Find where the given text appears and provide that cell's center as [X, Y] coordinate. 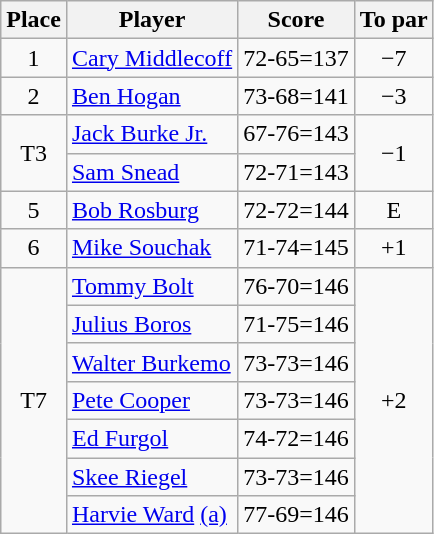
Cary Middlecoff [152, 58]
Score [296, 20]
−7 [394, 58]
Mike Souchak [152, 248]
−3 [394, 96]
5 [34, 210]
73-68=141 [296, 96]
E [394, 210]
To par [394, 20]
72-65=137 [296, 58]
Ben Hogan [152, 96]
Harvie Ward (a) [152, 515]
74-72=146 [296, 438]
71-75=146 [296, 324]
77-69=146 [296, 515]
−1 [394, 153]
76-70=146 [296, 286]
Walter Burkemo [152, 362]
Tommy Bolt [152, 286]
Bob Rosburg [152, 210]
71-74=145 [296, 248]
Julius Boros [152, 324]
Ed Furgol [152, 438]
+1 [394, 248]
1 [34, 58]
Player [152, 20]
67-76=143 [296, 134]
+2 [394, 400]
72-71=143 [296, 172]
T7 [34, 400]
Place [34, 20]
72-72=144 [296, 210]
Skee Riegel [152, 477]
Sam Snead [152, 172]
2 [34, 96]
T3 [34, 153]
Jack Burke Jr. [152, 134]
6 [34, 248]
Pete Cooper [152, 400]
